Return the [x, y] coordinate for the center point of the cell that contains the specified text.  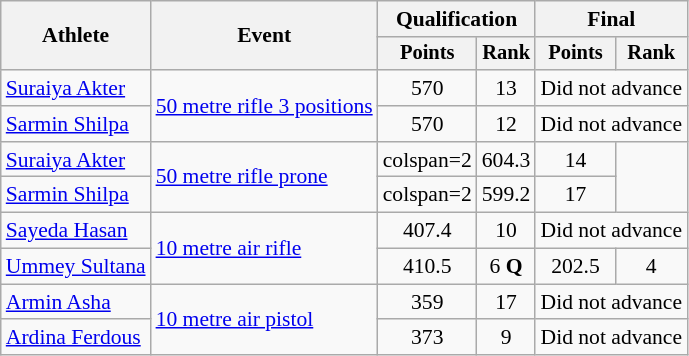
359 [428, 302]
9 [506, 338]
50 metre rifle 3 positions [264, 106]
604.3 [506, 160]
Qualification [457, 19]
202.5 [575, 267]
10 metre air rifle [264, 248]
14 [575, 160]
13 [506, 88]
373 [428, 338]
Sayeda Hasan [76, 231]
Ummey Sultana [76, 267]
Ardina Ferdous [76, 338]
Athlete [76, 36]
50 metre rifle prone [264, 178]
Final [611, 19]
10 metre air pistol [264, 320]
6 Q [506, 267]
407.4 [428, 231]
10 [506, 231]
410.5 [428, 267]
Event [264, 36]
Armin Asha [76, 302]
599.2 [506, 195]
12 [506, 124]
4 [651, 267]
